Output the (X, Y) coordinate of the center of the cell containing the given text.  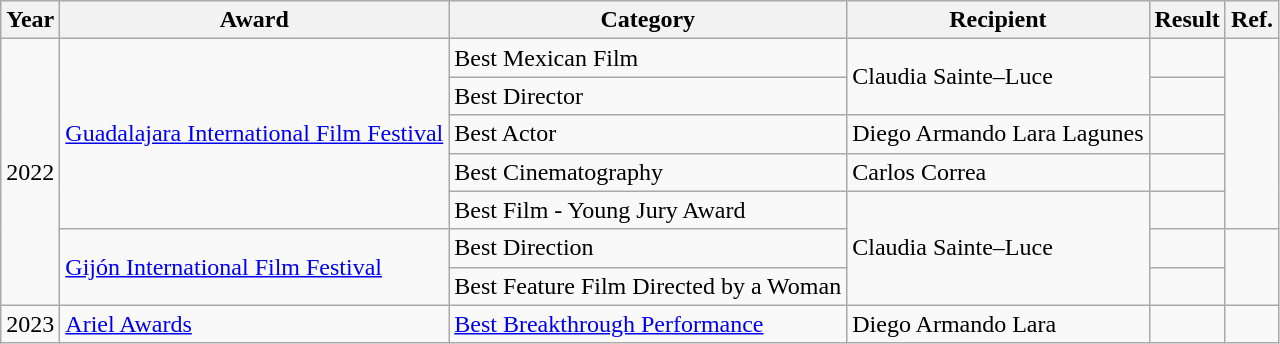
Best Film - Young Jury Award (648, 210)
Diego Armando Lara Lagunes (998, 134)
Carlos Correa (998, 172)
Ref. (1252, 20)
Recipient (998, 20)
Best Director (648, 96)
Best Mexican Film (648, 58)
Gijón International Film Festival (254, 267)
2023 (30, 324)
Ariel Awards (254, 324)
Best Cinematography (648, 172)
Year (30, 20)
Guadalajara International Film Festival (254, 134)
Award (254, 20)
Result (1187, 20)
Category (648, 20)
Best Breakthrough Performance (648, 324)
Diego Armando Lara (998, 324)
Best Feature Film Directed by a Woman (648, 286)
2022 (30, 172)
Best Direction (648, 248)
Best Actor (648, 134)
